Locate the cell with the specified text and output its [x, y] center coordinate. 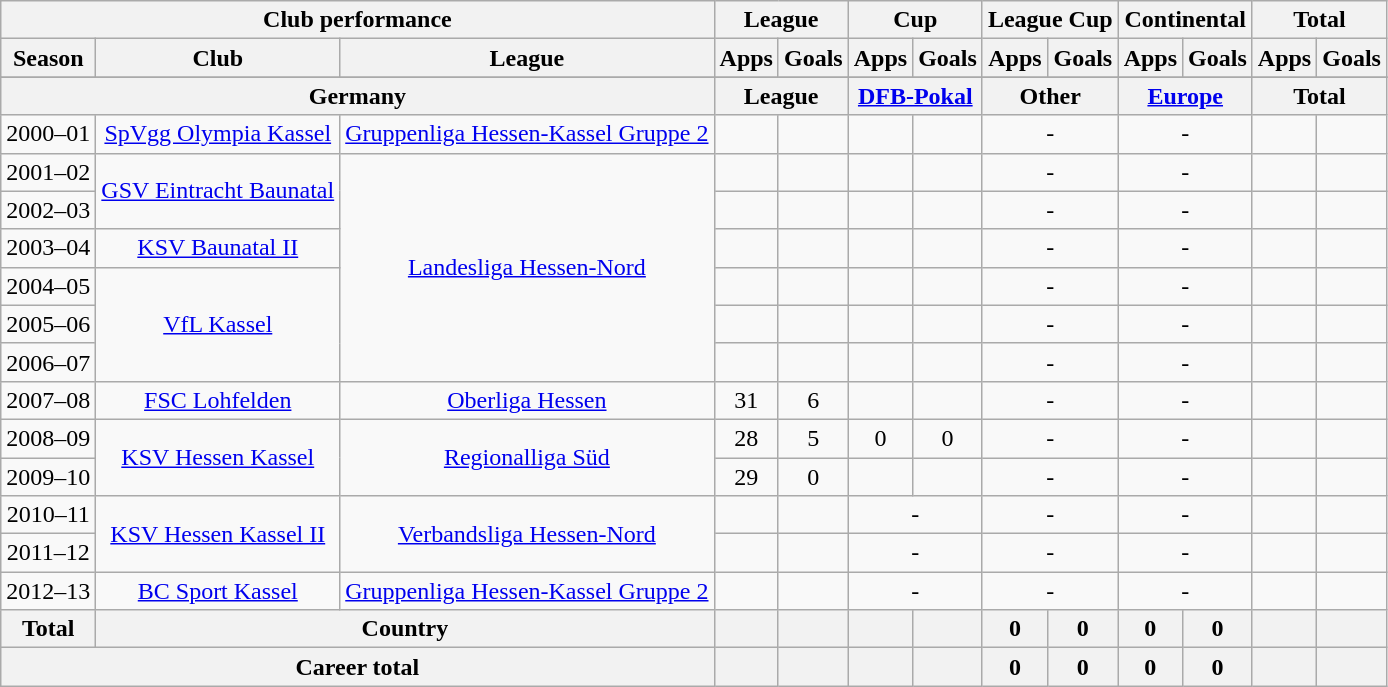
FSC Lohfelden [218, 400]
2004–05 [48, 286]
Career total [358, 667]
Verbandsliga Hessen-Nord [527, 534]
Continental [1185, 20]
KSV Hessen Kassel [218, 457]
League Cup [1050, 20]
BC Sport Kassel [218, 591]
Club performance [358, 20]
2012–13 [48, 591]
5 [813, 438]
29 [746, 477]
DFB-Pokal [915, 96]
2003–04 [48, 248]
KSV Hessen Kassel II [218, 534]
2001–02 [48, 172]
2002–03 [48, 210]
GSV Eintracht Baunatal [218, 191]
Regionalliga Süd [527, 457]
Club [218, 58]
Other [1050, 96]
Landesliga Hessen-Nord [527, 267]
2010–11 [48, 515]
Europe [1185, 96]
2009–10 [48, 477]
31 [746, 400]
2006–07 [48, 362]
Season [48, 58]
Cup [915, 20]
Oberliga Hessen [527, 400]
2011–12 [48, 553]
28 [746, 438]
2000–01 [48, 134]
KSV Baunatal II [218, 248]
VfL Kassel [218, 324]
2005–06 [48, 324]
Germany [358, 96]
SpVgg Olympia Kassel [218, 134]
Country [405, 629]
6 [813, 400]
2007–08 [48, 400]
2008–09 [48, 438]
